From the cell containing the given text, extract its center point as [X, Y] coordinate. 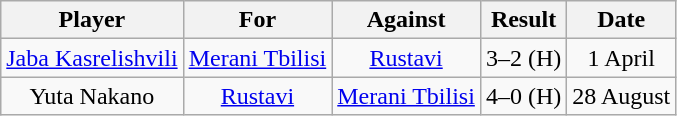
Player [92, 20]
Jaba Kasrelishvili [92, 58]
Date [622, 20]
1 April [622, 58]
Against [406, 20]
28 August [622, 96]
4–0 (H) [523, 96]
Result [523, 20]
Yuta Nakano [92, 96]
For [258, 20]
3–2 (H) [523, 58]
